From the cell containing the given text, extract its center point as [x, y] coordinate. 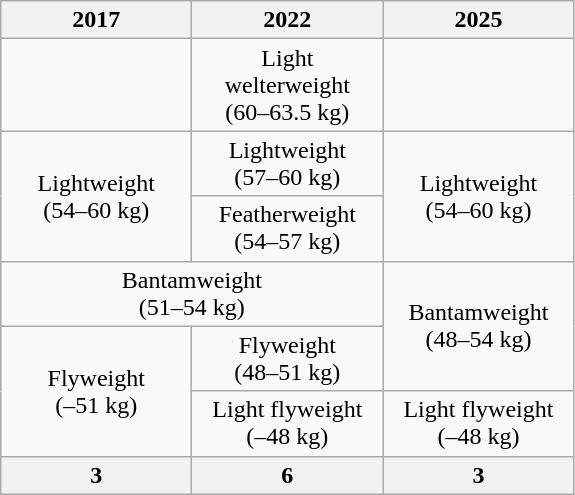
6 [288, 475]
2022 [288, 20]
Flyweight(–51 kg) [96, 391]
Featherweight(54–57 kg) [288, 228]
2025 [478, 20]
Flyweight(48–51 kg) [288, 358]
Bantamweight(48–54 kg) [478, 326]
Bantamweight(51–54 kg) [192, 294]
Light welterweight(60–63.5 kg) [288, 85]
Lightweight(57–60 kg) [288, 164]
2017 [96, 20]
